For the text-containing cell, return its midpoint in (x, y) coordinate format. 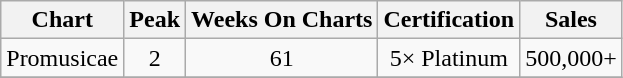
Peak (155, 20)
Promusicae (62, 58)
Weeks On Charts (282, 20)
2 (155, 58)
Certification (449, 20)
Chart (62, 20)
500,000+ (572, 58)
Sales (572, 20)
61 (282, 58)
5× Platinum (449, 58)
